Detect which cell encompasses the target text, then output its [X, Y] center coordinate. 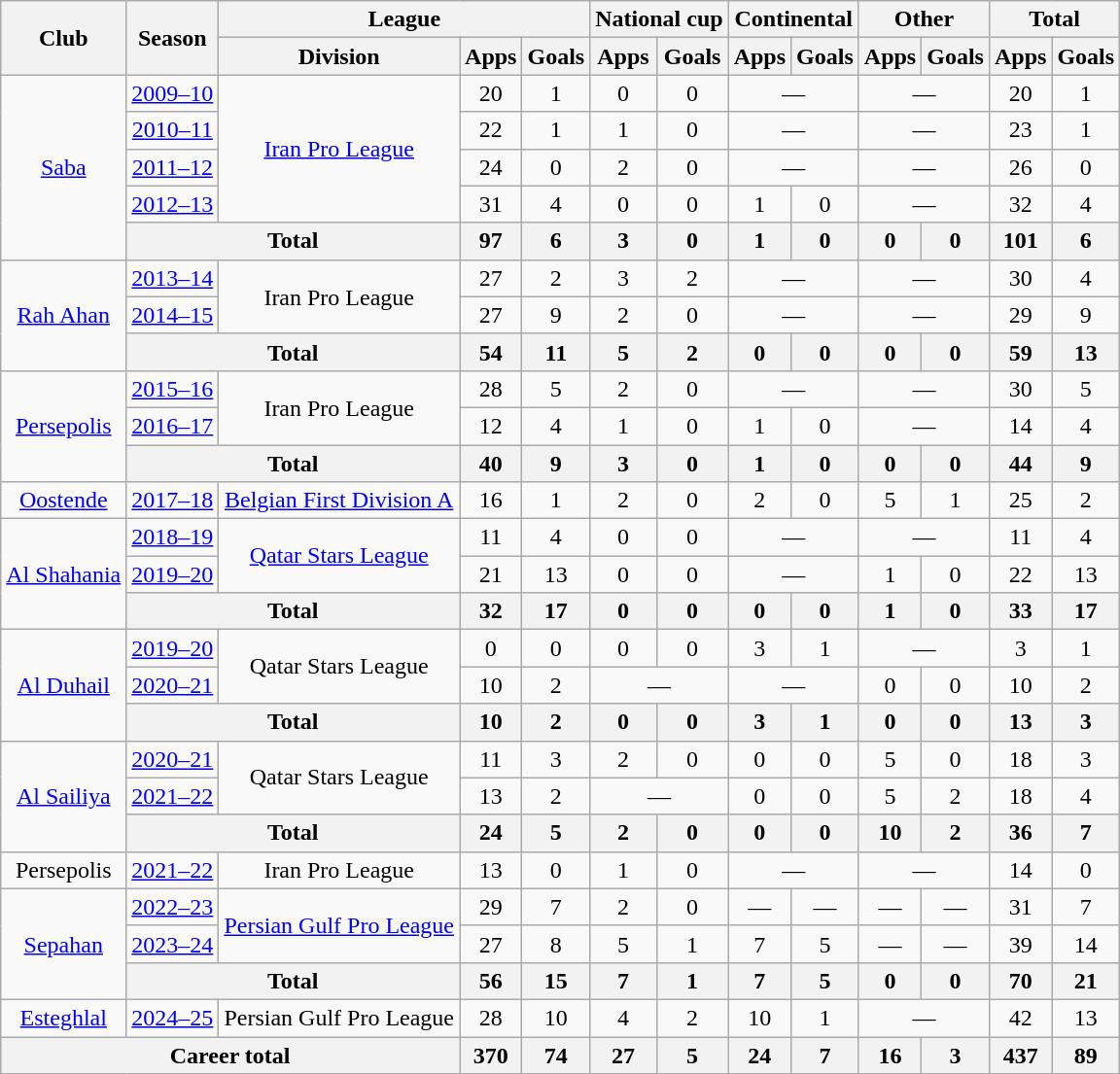
2015–16 [173, 389]
2017–18 [173, 501]
370 [491, 1055]
Oostende [64, 501]
2009–10 [173, 93]
Division [339, 56]
Esteghlal [64, 1018]
40 [491, 464]
36 [1020, 833]
12 [491, 426]
56 [491, 981]
89 [1086, 1055]
Al Sailiya [64, 796]
8 [556, 944]
Continental [793, 19]
101 [1020, 241]
National cup [659, 19]
2018–19 [173, 537]
59 [1020, 352]
2011–12 [173, 167]
2016–17 [173, 426]
Season [173, 38]
33 [1020, 611]
97 [491, 241]
Al Shahania [64, 574]
Other [924, 19]
2013–14 [173, 278]
Career total [230, 1055]
Sepahan [64, 944]
League [404, 19]
2022–23 [173, 907]
2010–11 [173, 130]
15 [556, 981]
2023–24 [173, 944]
Al Duhail [64, 685]
2024–25 [173, 1018]
39 [1020, 944]
23 [1020, 130]
26 [1020, 167]
70 [1020, 981]
44 [1020, 464]
Belgian First Division A [339, 501]
74 [556, 1055]
437 [1020, 1055]
2014–15 [173, 315]
42 [1020, 1018]
2012–13 [173, 204]
25 [1020, 501]
Club [64, 38]
Saba [64, 167]
54 [491, 352]
Rah Ahan [64, 315]
